Provide the [X, Y] coordinate of the cell's center where the given text is located.  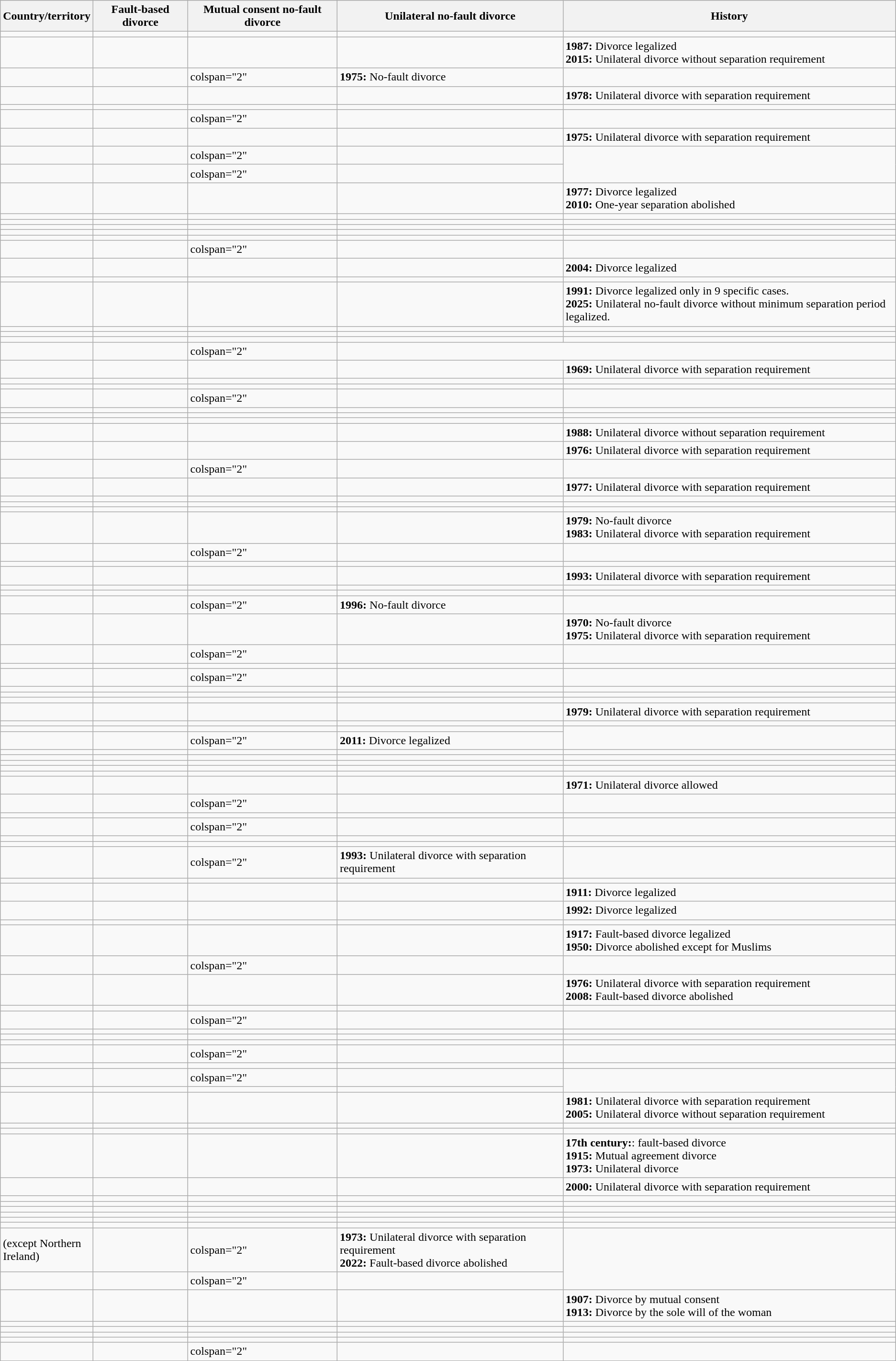
Fault-based divorce [140, 16]
1907: Divorce by mutual consent1913: Divorce by the sole will of the woman [729, 1305]
History [729, 16]
1911: Divorce legalized [729, 892]
(except Northern Ireland) [47, 1250]
1971: Unilateral divorce allowed [729, 785]
17th century:: fault-based divorce1915: Mutual agreement divorce1973: Unilateral divorce [729, 1156]
1987: Divorce legalized2015: Unilateral divorce without separation requirement [729, 53]
2000: Unilateral divorce with separation requirement [729, 1187]
1978: Unilateral divorce with separation requirement [729, 95]
2011: Divorce legalized [450, 740]
Mutual consent no-fault divorce [262, 16]
1977: Unilateral divorce with separation requirement [729, 487]
1979: No-fault divorce1983: Unilateral divorce with separation requirement [729, 528]
1996: No-fault divorce [450, 605]
1977: Divorce legalized2010: One-year separation abolished [729, 198]
2004: Divorce legalized [729, 268]
1973: Unilateral divorce with separation requirement2022: Fault-based divorce abolished [450, 1250]
1991: Divorce legalized only in 9 specific cases.2025: Unilateral no-fault divorce without minimum separation period legalized. [729, 304]
1975: Unilateral divorce with separation requirement [729, 137]
1969: Unilateral divorce with separation requirement [729, 369]
Country/territory [47, 16]
1981: Unilateral divorce with separation requirement2005: Unilateral divorce without separation requirement [729, 1107]
1917: Fault-based divorce legalized1950: Divorce abolished except for Muslims [729, 941]
1975: No-fault divorce [450, 77]
1988: Unilateral divorce without separation requirement [729, 432]
1979: Unilateral divorce with separation requirement [729, 712]
1970: No-fault divorce1975: Unilateral divorce with separation requirement [729, 629]
1976: Unilateral divorce with separation requirement [729, 451]
Unilateral no-fault divorce [450, 16]
1992: Divorce legalized [729, 910]
1976: Unilateral divorce with separation requirement2008: Fault-based divorce abolished [729, 989]
